Extract the (X, Y) coordinate from the center of the cell holding the provided text.  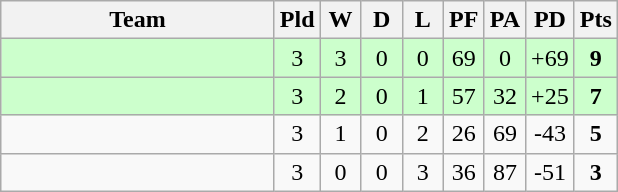
7 (596, 96)
Pts (596, 20)
9 (596, 58)
87 (504, 172)
32 (504, 96)
+69 (550, 58)
+25 (550, 96)
36 (464, 172)
L (422, 20)
-51 (550, 172)
Pld (297, 20)
26 (464, 134)
-43 (550, 134)
Team (138, 20)
57 (464, 96)
PD (550, 20)
D (382, 20)
PF (464, 20)
PA (504, 20)
W (340, 20)
5 (596, 134)
